Detect which cell encompasses the target text, then output its [x, y] center coordinate. 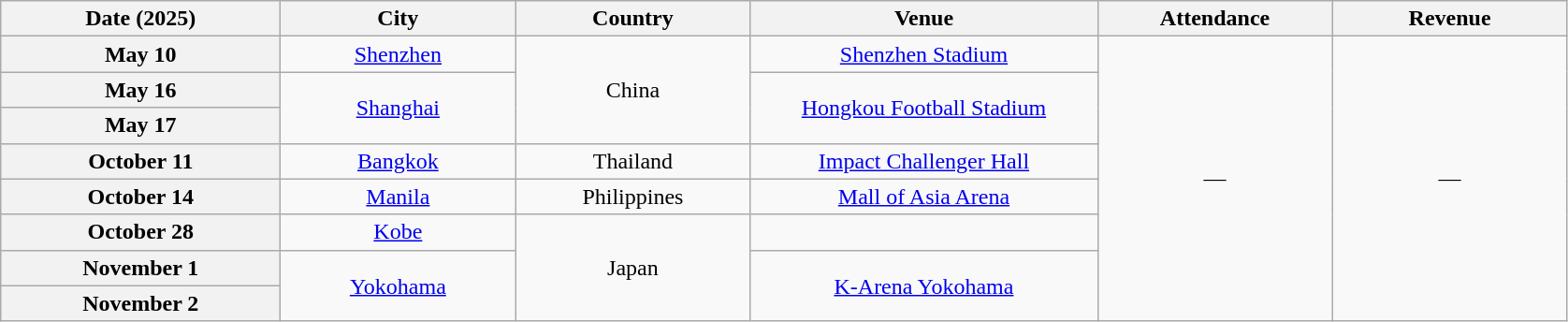
Shenzhen [399, 54]
May 10 [140, 54]
Attendance [1214, 19]
Hongkou Football Stadium [924, 108]
Mall of Asia Arena [924, 197]
Date (2025) [140, 19]
November 1 [140, 268]
Revenue [1450, 19]
Kobe [399, 232]
Venue [924, 19]
October 14 [140, 197]
October 28 [140, 232]
China [632, 90]
November 2 [140, 303]
Shanghai [399, 108]
Manila [399, 197]
Philippines [632, 197]
Japan [632, 268]
May 16 [140, 90]
City [399, 19]
Thailand [632, 161]
Bangkok [399, 161]
K-Arena Yokohama [924, 285]
Shenzhen Stadium [924, 54]
Country [632, 19]
May 17 [140, 125]
October 11 [140, 161]
Yokohama [399, 285]
Impact Challenger Hall [924, 161]
